Return (x, y) of the center of cell containing provided text 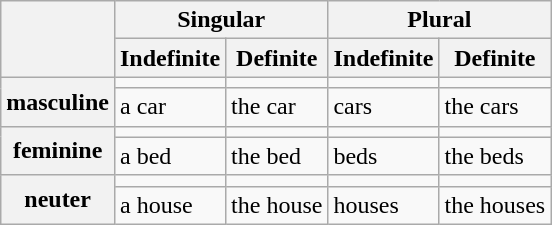
a bed (170, 156)
houses (384, 205)
the bed (277, 156)
Singular (220, 20)
beds (384, 156)
the house (277, 205)
Plural (440, 20)
neuter (58, 200)
the car (277, 107)
masculine (58, 102)
a car (170, 107)
the beds (495, 156)
feminine (58, 150)
the houses (495, 205)
the cars (495, 107)
cars (384, 107)
a house (170, 205)
